Capture the cell that displays the provided text and extract its (x, y) central coordinate. 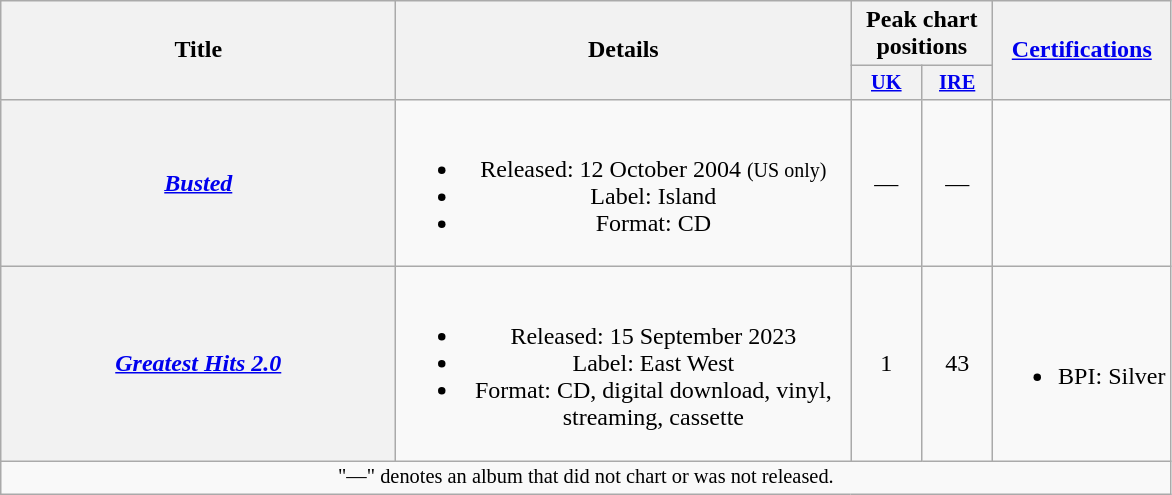
Busted (198, 182)
BPI: Silver (1082, 364)
43 (958, 364)
Certifications (1082, 50)
UK (886, 83)
Released: 12 October 2004 (US only)Label: IslandFormat: CD (624, 182)
"—" denotes an album that did not chart or was not released. (586, 478)
Peak chart positions (922, 34)
IRE (958, 83)
Title (198, 50)
Released: 15 September 2023Label: East WestFormat: CD, digital download, vinyl, streaming, cassette (624, 364)
Greatest Hits 2.0 (198, 364)
Details (624, 50)
1 (886, 364)
